Return [x, y] of the center of cell containing provided text 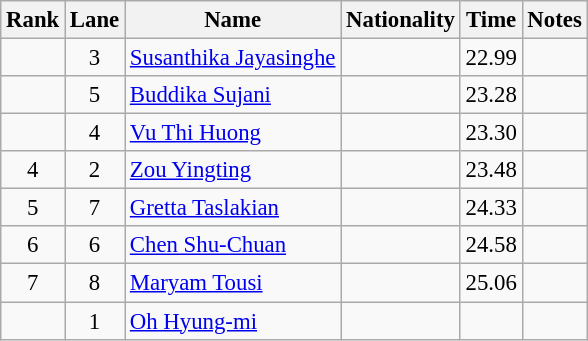
3 [95, 58]
Rank [33, 20]
25.06 [491, 283]
22.99 [491, 58]
Nationality [400, 20]
24.58 [491, 245]
Name [233, 20]
Susanthika Jayasinghe [233, 58]
Chen Shu-Chuan [233, 245]
8 [95, 283]
1 [95, 321]
Lane [95, 20]
Maryam Tousi [233, 283]
Notes [554, 20]
Gretta Taslakian [233, 208]
23.30 [491, 133]
Oh Hyung-mi [233, 321]
23.28 [491, 95]
2 [95, 170]
24.33 [491, 208]
Vu Thi Huong [233, 133]
Zou Yingting [233, 170]
Buddika Sujani [233, 95]
23.48 [491, 170]
Time [491, 20]
